Search for the cell housing the specified text and yield its (x, y) center coordinate. 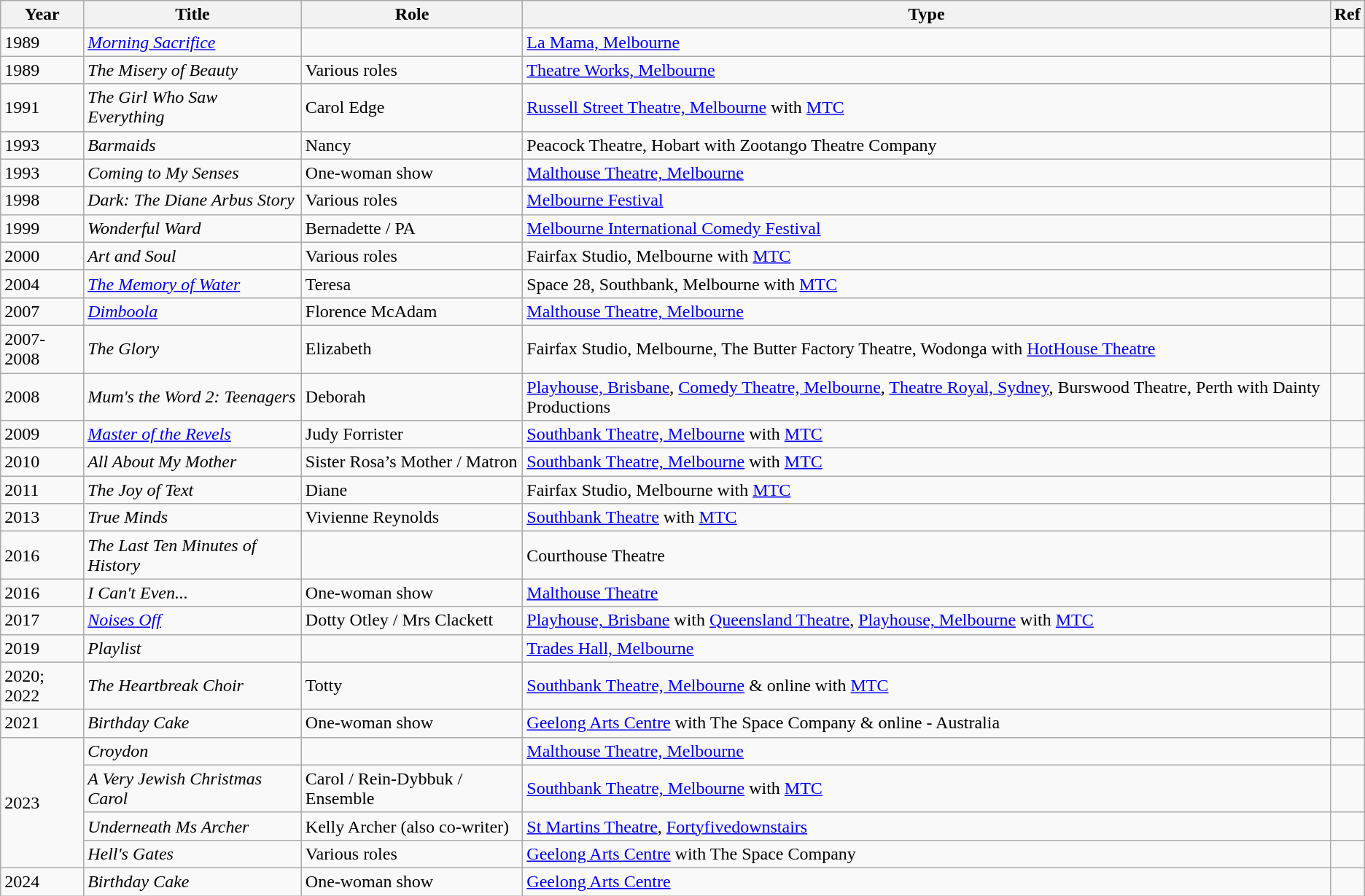
Judy Forrister (412, 435)
Playhouse, Brisbane with Queensland Theatre, Playhouse, Melbourne with MTC (926, 620)
Noises Off (192, 620)
1991 (42, 108)
Peacock Theatre, Hobart with Zootango Theatre Company (926, 145)
2007-2008 (42, 348)
1999 (42, 228)
I Can't Even... (192, 593)
Carol / Rein-Dybbuk / Ensemble (412, 789)
Courthouse Theatre (926, 556)
Mum's the Word 2: Teenagers (192, 397)
2008 (42, 397)
Playhouse, Brisbane, Comedy Theatre, Melbourne, Theatre Royal, Sydney, Burswood Theatre, Perth with Dainty Productions (926, 397)
Croydon (192, 751)
Morning Sacrifice (192, 42)
Russell Street Theatre, Melbourne with MTC (926, 108)
Ref (1347, 15)
Bernadette / PA (412, 228)
Sister Rosa’s Mother / Matron (412, 462)
2011 (42, 490)
The Memory of Water (192, 284)
Kelly Archer (also co-writer) (412, 826)
Underneath Ms Archer (192, 826)
Elizabeth (412, 348)
Type (926, 15)
2023 (42, 802)
2013 (42, 518)
Barmaids (192, 145)
Title (192, 15)
Trades Hall, Melbourne (926, 648)
Nancy (412, 145)
Vivienne Reynolds (412, 518)
2020; 2022 (42, 685)
Space 28, Southbank, Melbourne with MTC (926, 284)
Geelong Arts Centre with The Space Company & online - Australia (926, 723)
The Glory (192, 348)
Carol Edge (412, 108)
All About My Mother (192, 462)
Florence McAdam (412, 311)
Year (42, 15)
Dotty Otley / Mrs Clackett (412, 620)
Malthouse Theatre (926, 593)
The Last Ten Minutes of History (192, 556)
2010 (42, 462)
Melbourne International Comedy Festival (926, 228)
Role (412, 15)
A Very Jewish Christmas Carol (192, 789)
Art and Soul (192, 256)
Master of the Revels (192, 435)
2009 (42, 435)
Dark: The Diane Arbus Story (192, 200)
Dimboola (192, 311)
Theatre Works, Melbourne (926, 70)
Melbourne Festival (926, 200)
Hell's Gates (192, 854)
2019 (42, 648)
2024 (42, 881)
The Joy of Text (192, 490)
2004 (42, 284)
Deborah (412, 397)
2007 (42, 311)
Playlist (192, 648)
Teresa (412, 284)
2017 (42, 620)
Fairfax Studio, Melbourne, The Butter Factory Theatre, Wodonga with HotHouse Theatre (926, 348)
Diane (412, 490)
Southbank Theatre with MTC (926, 518)
Southbank Theatre, Melbourne & online with MTC (926, 685)
Totty (412, 685)
2021 (42, 723)
True Minds (192, 518)
Wonderful Ward (192, 228)
Coming to My Senses (192, 173)
2000 (42, 256)
St Martins Theatre, Fortyfivedownstairs (926, 826)
1998 (42, 200)
Geelong Arts Centre (926, 881)
The Misery of Beauty (192, 70)
La Mama, Melbourne (926, 42)
Geelong Arts Centre with The Space Company (926, 854)
The Heartbreak Choir (192, 685)
The Girl Who Saw Everything (192, 108)
